Return [X, Y] of the center of cell containing provided text 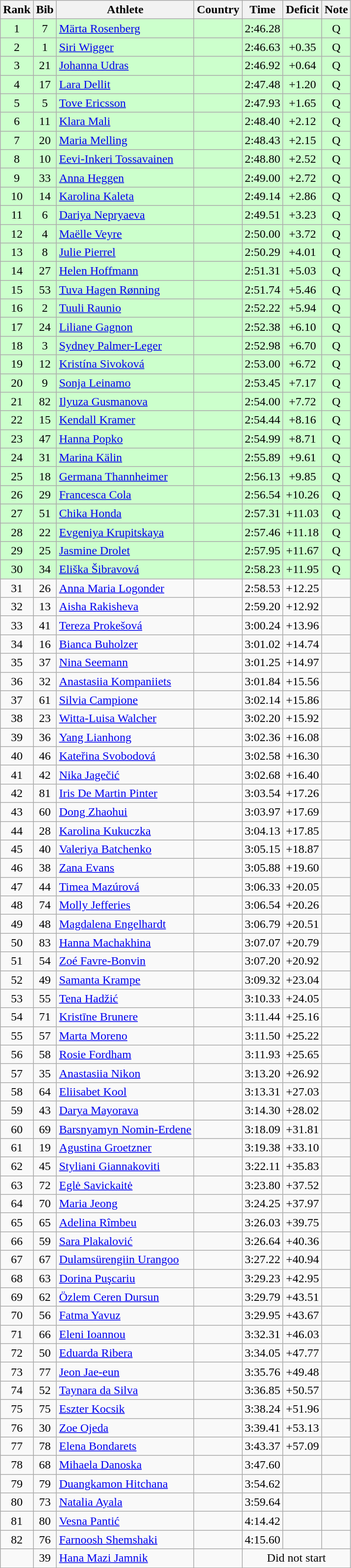
+1.65 [302, 103]
Märta Rosenberg [125, 28]
+14.97 [302, 663]
+2.86 [302, 196]
+26.92 [302, 1073]
2:49.14 [263, 196]
3:06.33 [263, 887]
3:22.11 [263, 1167]
+20.79 [302, 943]
3:03.54 [263, 793]
+12.92 [302, 607]
2:54.44 [263, 420]
Timea Mazúrová [125, 887]
Adelina Rîmbeu [125, 1222]
+6.72 [302, 364]
Styliani Giannakoviti [125, 1167]
Eevi-Inkeri Tossavainen [125, 159]
+19.60 [302, 868]
Hana Mazi Jamnik [125, 1558]
+40.36 [302, 1241]
3:02.36 [263, 737]
+49.48 [302, 1371]
3:02.68 [263, 774]
Lara Dellit [125, 84]
+11.03 [302, 513]
Did not start [297, 1558]
3:29.79 [263, 1297]
Taynara da Silva [125, 1390]
2:51.31 [263, 271]
Nina Seemann [125, 663]
Note [336, 10]
Julie Pierrel [125, 252]
Athlete [125, 10]
2:52.22 [263, 308]
3:14.30 [263, 1110]
+50.57 [302, 1390]
Hanna Popko [125, 439]
+28.02 [302, 1110]
Anna Maria Logonder [125, 588]
2:46.92 [263, 66]
Klara Mali [125, 122]
+35.83 [302, 1167]
2:47.93 [263, 103]
+17.85 [302, 831]
+43.67 [302, 1316]
2:51.74 [263, 290]
+6.10 [302, 327]
+46.03 [302, 1334]
Eszter Kocsik [125, 1409]
+11.18 [302, 532]
+7.72 [302, 401]
3:02.20 [263, 719]
+2.72 [302, 177]
3:05.15 [263, 849]
+40.94 [302, 1260]
+20.05 [302, 887]
Natalia Ayala [125, 1502]
Kristīne Brunere [125, 1017]
Sonja Leinamo [125, 383]
3:03.97 [263, 812]
Barsnyamyn Nomin-Erdene [125, 1129]
4:15.60 [263, 1540]
+3.72 [302, 234]
Eglė Savickaitė [125, 1185]
+39.75 [302, 1222]
3:59.64 [263, 1502]
+51.96 [302, 1409]
+0.35 [302, 47]
2:48.43 [263, 140]
Anastasiia Nikon [125, 1073]
Dong Zhaohui [125, 812]
2:57.95 [263, 551]
+18.87 [302, 849]
3:11.44 [263, 1017]
2:56.54 [263, 495]
83 [45, 943]
2:49.51 [263, 215]
+0.64 [302, 66]
2:54.00 [263, 401]
Dariya Nepryaeva [125, 215]
3:18.09 [263, 1129]
+24.05 [302, 998]
3:32.31 [263, 1334]
3:01.84 [263, 681]
+11.95 [302, 570]
+17.69 [302, 812]
+9.61 [302, 457]
2:48.40 [263, 122]
+16.30 [302, 756]
Marta Moreno [125, 1036]
+57.09 [302, 1446]
Anastasiia Kompaniiets [125, 681]
+20.51 [302, 924]
Karolina Kaleta [125, 196]
2:49.00 [263, 177]
Dulamsürengiin Urangoo [125, 1260]
2:54.99 [263, 439]
Farnoosh Shemshaki [125, 1540]
+15.92 [302, 719]
+16.40 [302, 774]
Duangkamon Hitchana [125, 1484]
+10.26 [302, 495]
+1.20 [302, 84]
+5.03 [302, 271]
Magdalena Engelhardt [125, 924]
Zoe Ojeda [125, 1428]
Zoé Favre-Bonvin [125, 961]
Sara Plakalović [125, 1241]
Sydney Palmer-Leger [125, 346]
Iris De Martin Pinter [125, 793]
Tuva Hagen Rønning [125, 290]
+37.52 [302, 1185]
Anna Heggen [125, 177]
Kristína Sivoková [125, 364]
3:00.24 [263, 625]
Zana Evans [125, 868]
2:57.31 [263, 513]
Maëlle Veyre [125, 234]
Samanta Krampe [125, 980]
3:07.07 [263, 943]
+31.81 [302, 1129]
+37.97 [302, 1204]
Elena Bondarets [125, 1446]
2:59.20 [263, 607]
3:23.80 [263, 1185]
Yang Lianhong [125, 737]
+6.70 [302, 346]
Liliane Gagnon [125, 327]
+7.17 [302, 383]
2:46.28 [263, 28]
3:29.23 [263, 1278]
Eleni Ioannou [125, 1334]
3:09.32 [263, 980]
3:35.76 [263, 1371]
+2.12 [302, 122]
+15.56 [302, 681]
3:34.05 [263, 1353]
+42.95 [302, 1278]
Tena Hadžić [125, 998]
+2.15 [302, 140]
3:01.25 [263, 663]
3:06.79 [263, 924]
Dorina Puşcariu [125, 1278]
2:46.63 [263, 47]
+11.67 [302, 551]
+23.04 [302, 980]
+15.86 [302, 700]
Agustina Groetzner [125, 1148]
Molly Jefferies [125, 905]
3:38.24 [263, 1409]
Kateřina Svobodová [125, 756]
+2.52 [302, 159]
3:19.38 [263, 1148]
+27.03 [302, 1092]
+3.23 [302, 215]
3:26.03 [263, 1222]
3:05.88 [263, 868]
Darya Mayorava [125, 1110]
3:36.85 [263, 1390]
3:06.54 [263, 905]
Valeriya Batchenko [125, 849]
3:29.95 [263, 1316]
3:07.20 [263, 961]
2:57.46 [263, 532]
Vesna Pantić [125, 1521]
Ilyuza Gusmanova [125, 401]
3:43.37 [263, 1446]
Bianca Buholzer [125, 644]
+8.71 [302, 439]
+33.10 [302, 1148]
Tuuli Raunio [125, 308]
2:47.48 [263, 84]
+47.77 [302, 1353]
2:56.13 [263, 476]
Marina Kälin [125, 457]
Bib [45, 10]
3:13.20 [263, 1073]
3:24.25 [263, 1204]
Eliisabet Kool [125, 1092]
3:10.33 [263, 998]
2:52.38 [263, 327]
Germana Thannheimer [125, 476]
Tove Ericsson [125, 103]
Chika Honda [125, 513]
+8.16 [302, 420]
Hanna Machakhina [125, 943]
+12.25 [302, 588]
+43.51 [302, 1297]
3:27.22 [263, 1260]
+17.26 [302, 793]
+25.22 [302, 1036]
2:50.29 [263, 252]
Jeon Jae-eun [125, 1371]
Time [263, 10]
Maria Melling [125, 140]
2:52.98 [263, 346]
Karolina Kukuczka [125, 831]
Aisha Rakisheva [125, 607]
Rosie Fordham [125, 1054]
Country [218, 10]
+53.13 [302, 1428]
3:11.50 [263, 1036]
Helen Hoffmann [125, 271]
Silvia Campione [125, 700]
3:39.41 [263, 1428]
3:54.62 [263, 1484]
2:55.89 [263, 457]
2:53.00 [263, 364]
Mihaela Danoska [125, 1465]
3:13.31 [263, 1092]
+25.65 [302, 1054]
+4.01 [302, 252]
3:26.64 [263, 1241]
+14.74 [302, 644]
Özlem Ceren Dursun [125, 1297]
2:50.00 [263, 234]
Siri Wigger [125, 47]
Eduarda Ribera [125, 1353]
Witta-Luisa Walcher [125, 719]
Tereza Prokešová [125, 625]
Deficit [302, 10]
Evgeniya Krupitskaya [125, 532]
+9.85 [302, 476]
Fatma Yavuz [125, 1316]
2:53.45 [263, 383]
2:58.53 [263, 588]
Francesca Cola [125, 495]
3:01.02 [263, 644]
Eliška Šibravová [125, 570]
+20.26 [302, 905]
Jasmine Drolet [125, 551]
Nika Jagečić [125, 774]
3:47.60 [263, 1465]
+13.96 [302, 625]
Rank [17, 10]
3:02.14 [263, 700]
+25.16 [302, 1017]
2:48.80 [263, 159]
2:58.23 [263, 570]
+5.94 [302, 308]
+5.46 [302, 290]
+16.08 [302, 737]
Johanna Udras [125, 66]
3:11.93 [263, 1054]
Maria Jeong [125, 1204]
4:14.42 [263, 1521]
+20.92 [302, 961]
3:04.13 [263, 831]
3:02.58 [263, 756]
Kendall Kramer [125, 420]
